Search for the cell housing the specified text and yield its (x, y) center coordinate. 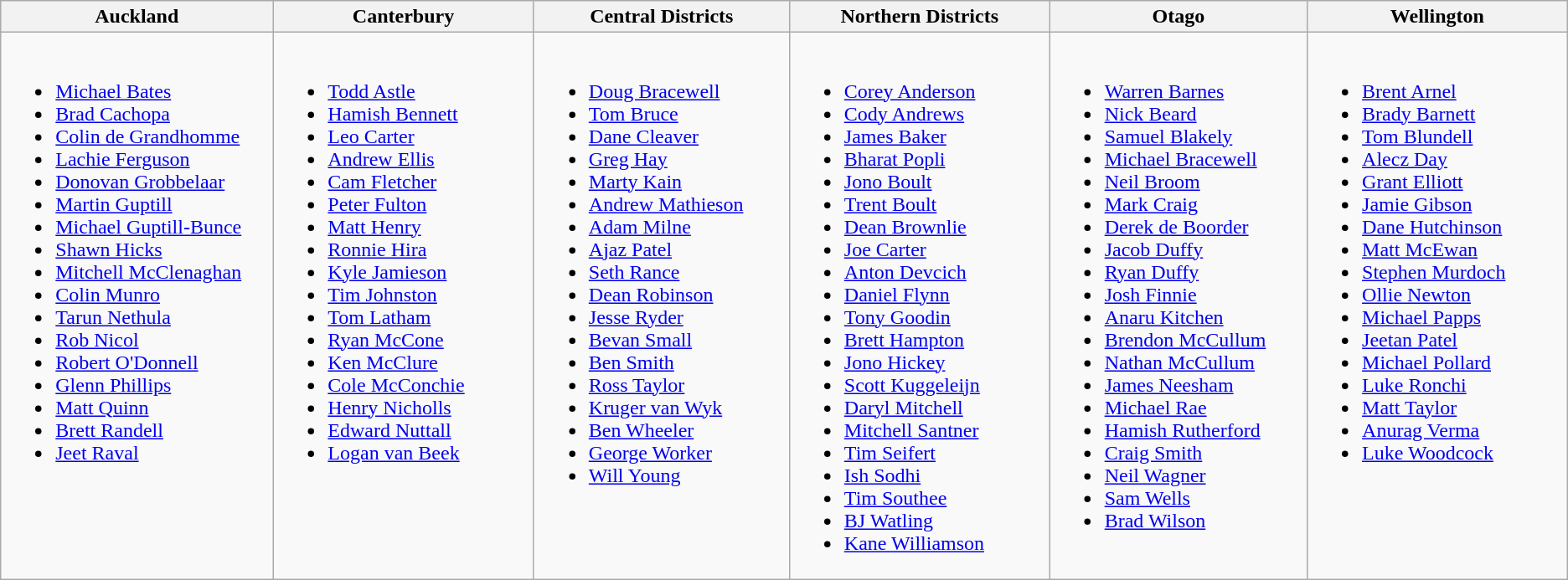
Canterbury (404, 17)
Wellington (1437, 17)
Central Districts (662, 17)
Northern Districts (920, 17)
Otago (1178, 17)
Auckland (137, 17)
